Locate the cell with the specified text and output its (X, Y) center coordinate. 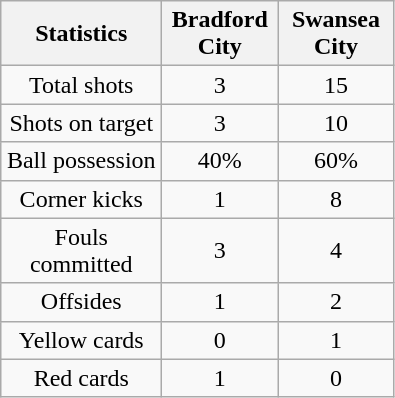
Offsides (82, 302)
2 (336, 302)
Swansea City (336, 34)
10 (336, 123)
Fouls committed (82, 250)
Shots on target (82, 123)
Red cards (82, 378)
8 (336, 199)
Corner kicks (82, 199)
Total shots (82, 85)
40% (220, 161)
Yellow cards (82, 340)
4 (336, 250)
60% (336, 161)
15 (336, 85)
Bradford City (220, 34)
Statistics (82, 34)
Ball possession (82, 161)
